Provide the (X, Y) coordinate of the cell's center where the given text is located.  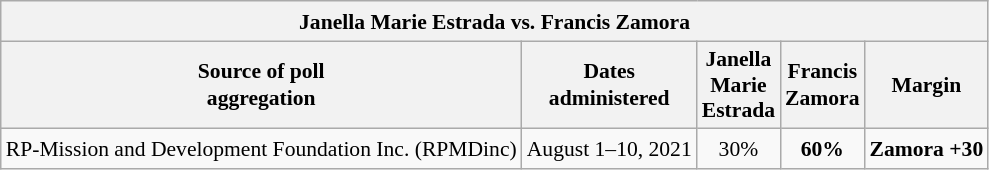
Datesadministered (610, 85)
FrancisZamora (822, 85)
Zamora +30 (927, 149)
30% (738, 149)
RP-Mission and Development Foundation Inc. (RPMDinc) (262, 149)
Margin (927, 85)
Source of pollaggregation (262, 85)
JanellaMarieEstrada (738, 85)
August 1–10, 2021 (610, 149)
60% (822, 149)
Janella Marie Estrada vs. Francis Zamora (495, 21)
